Find where the given text appears and provide that cell's center as [x, y] coordinate. 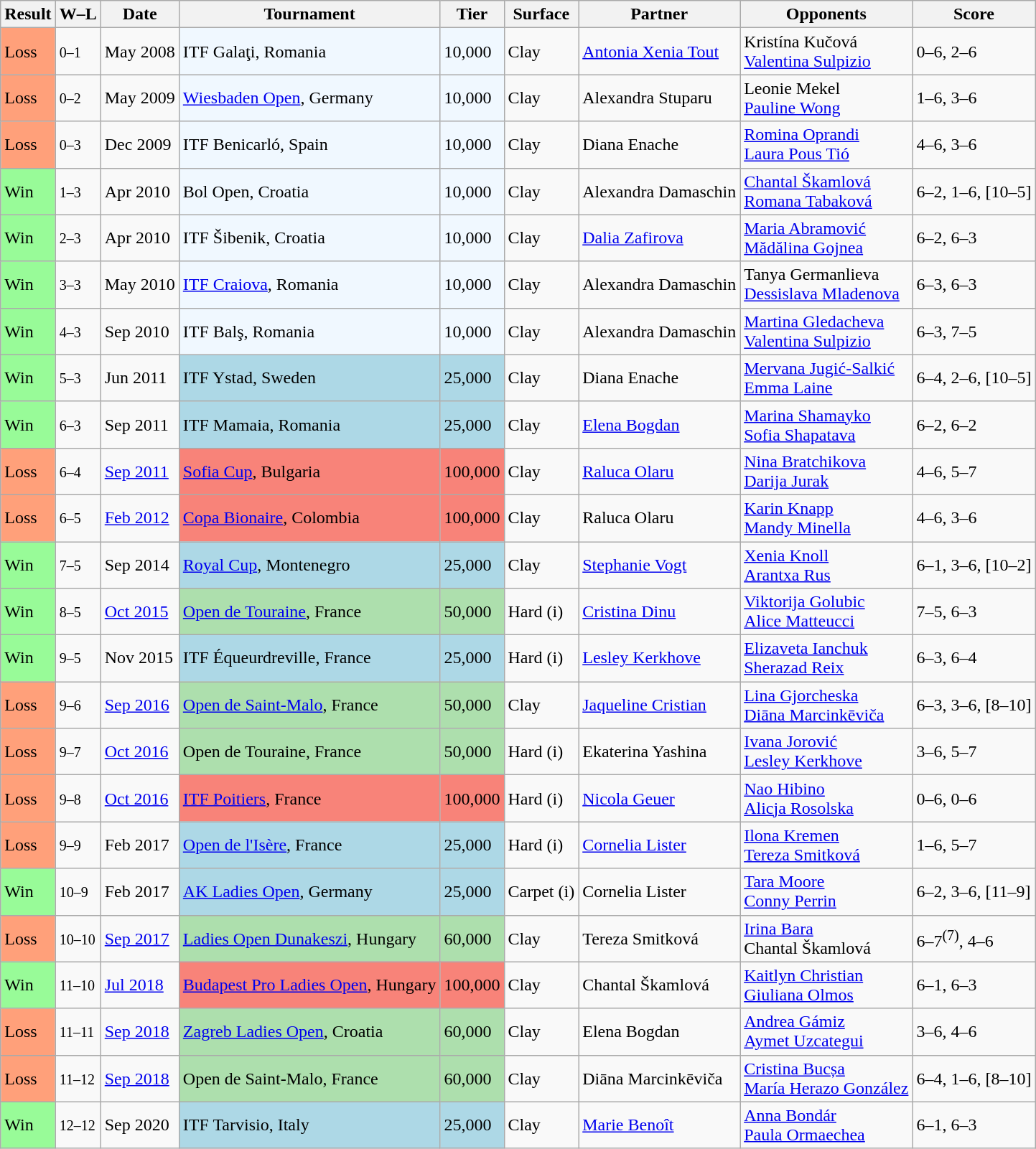
Lesley Kerkhove [659, 659]
Zagreb Ladies Open, Croatia [309, 1032]
Maria Abramović Mădălina Gojnea [826, 238]
10–10 [78, 939]
Karin Knapp Mandy Minella [826, 518]
Carpet (i) [541, 891]
Dec 2009 [139, 145]
Royal Cup, Montenegro [309, 564]
3–6, 4–6 [974, 1032]
9–9 [78, 845]
Kaitlyn Christian Giuliana Olmos [826, 985]
0–2 [78, 98]
Marina Shamayko Sofia Shapatava [826, 425]
9–8 [78, 798]
Ilona Kremen Tereza Smitková [826, 845]
4–3 [78, 332]
ITF Craiova, Romania [309, 284]
6–3, 3–6, [8–10] [974, 705]
Viktorija Golubic Alice Matteucci [826, 611]
0–6, 2–6 [974, 52]
Elizaveta Ianchuk Sherazad Reix [826, 659]
Chantal Škamlová [659, 985]
Wiesbaden Open, Germany [309, 98]
1–3 [78, 191]
4–6, 5–7 [974, 471]
Score [974, 14]
Jul 2018 [139, 985]
6–3, 7–5 [974, 332]
Chantal Škamlová Romana Tabaková [826, 191]
Opponents [826, 14]
Feb 2012 [139, 518]
Martina Gledacheva Valentina Sulpizio [826, 332]
Oct 2015 [139, 611]
Ekaterina Yashina [659, 752]
Nov 2015 [139, 659]
Open de l'Isère, France [309, 845]
Tanya Germanlieva Dessislava Mladenova [826, 284]
Jun 2011 [139, 377]
1–6, 5–7 [974, 845]
1–6, 3–6 [974, 98]
Irina Bara Chantal Škamlová [826, 939]
11–12 [78, 1078]
6–1, 3–6, [10–2] [974, 564]
Copa Bionaire, Colombia [309, 518]
8–5 [78, 611]
Tier [472, 14]
May 2009 [139, 98]
May 2010 [139, 284]
11–11 [78, 1032]
Sep 2017 [139, 939]
6–3, 6–4 [974, 659]
ITF Mamaia, Romania [309, 425]
0–3 [78, 145]
Cristina Dinu [659, 611]
Dalia Zafirova [659, 238]
Stephanie Vogt [659, 564]
Ladies Open Dunakeszi, Hungary [309, 939]
Jaqueline Cristian [659, 705]
Sofia Cup, Bulgaria [309, 471]
6–3, 6–3 [974, 284]
6–2, 3–6, [11–9] [974, 891]
Xenia Knoll Arantxa Rus [826, 564]
9–6 [78, 705]
6–4 [78, 471]
5–3 [78, 377]
Tara Moore Conny Perrin [826, 891]
6–2, 6–3 [974, 238]
Bol Open, Croatia [309, 191]
Alexandra Stuparu [659, 98]
Romina Oprandi Laura Pous Tió [826, 145]
Mervana Jugić-Salkić Emma Laine [826, 377]
6–5 [78, 518]
ITF Galaţi, Romania [309, 52]
Surface [541, 14]
W–L [78, 14]
6–2, 1–6, [10–5] [974, 191]
6–2, 6–2 [974, 425]
6–4, 2–6, [10–5] [974, 377]
0–1 [78, 52]
Budapest Pro Ladies Open, Hungary [309, 985]
Partner [659, 14]
10–9 [78, 891]
ITF Benicarló, Spain [309, 145]
Sep 2016 [139, 705]
9–7 [78, 752]
9–5 [78, 659]
Sep 2020 [139, 1125]
ITF Tarvisio, Italy [309, 1125]
Nicola Geuer [659, 798]
6–4, 1–6, [8–10] [974, 1078]
Nina Bratchikova Darija Jurak [826, 471]
ITF Équeurdreville, France [309, 659]
AK Ladies Open, Germany [309, 891]
Cristina Bucșa María Herazo González [826, 1078]
6–7(7), 4–6 [974, 939]
Ivana Jorović Lesley Kerkhove [826, 752]
Andrea Gámiz Aymet Uzcategui [826, 1032]
Kristína Kučová Valentina Sulpizio [826, 52]
ITF Ystad, Sweden [309, 377]
0–6, 0–6 [974, 798]
Nao Hibino Alicja Rosolska [826, 798]
Result [28, 14]
ITF Šibenik, Croatia [309, 238]
Anna Bondár Paula Ormaechea [826, 1125]
12–12 [78, 1125]
May 2008 [139, 52]
Tereza Smitková [659, 939]
Diāna Marcinkēviča [659, 1078]
ITF Poitiers, France [309, 798]
Sep 2014 [139, 564]
Antonia Xenia Tout [659, 52]
6–3 [78, 425]
Sep 2010 [139, 332]
Date [139, 14]
7–5 [78, 564]
2–3 [78, 238]
Marie Benoît [659, 1125]
Lina Gjorcheska Diāna Marcinkēviča [826, 705]
3–6, 5–7 [974, 752]
Leonie Mekel Pauline Wong [826, 98]
3–3 [78, 284]
ITF Balş, Romania [309, 332]
7–5, 6–3 [974, 611]
Tournament [309, 14]
11–10 [78, 985]
